Output the [x, y] coordinate of the center of the cell containing the given text.  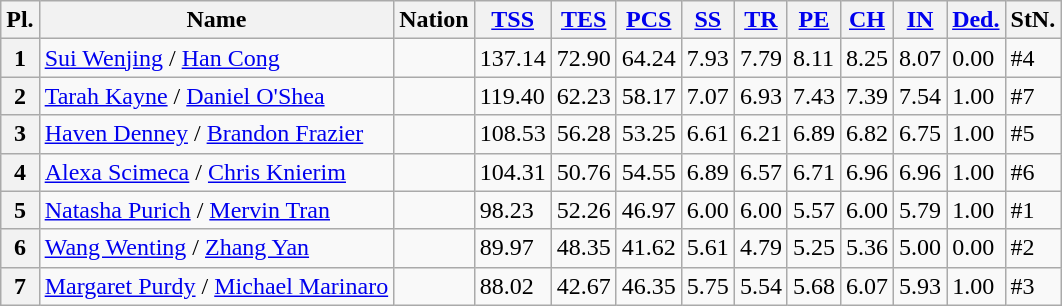
5.68 [814, 286]
#4 [1033, 58]
53.25 [648, 134]
104.31 [512, 172]
TSS [512, 20]
64.24 [648, 58]
5.54 [760, 286]
5.79 [920, 210]
6 [20, 248]
50.76 [584, 172]
88.02 [512, 286]
108.53 [512, 134]
5.00 [920, 248]
6.71 [814, 172]
Sui Wenjing / Han Cong [216, 58]
SS [708, 20]
Nation [434, 20]
Tarah Kayne / Daniel O'Shea [216, 96]
#2 [1033, 248]
Natasha Purich / Mervin Tran [216, 210]
#5 [1033, 134]
Ded. [976, 20]
8.11 [814, 58]
89.97 [512, 248]
1 [20, 58]
7.43 [814, 96]
8.25 [866, 58]
Wang Wenting / Zhang Yan [216, 248]
CH [866, 20]
7 [20, 286]
5 [20, 210]
42.67 [584, 286]
PCS [648, 20]
StN. [1033, 20]
IN [920, 20]
6.93 [760, 96]
48.35 [584, 248]
TES [584, 20]
#7 [1033, 96]
6.07 [866, 286]
Pl. [20, 20]
98.23 [512, 210]
6.21 [760, 134]
7.54 [920, 96]
5.25 [814, 248]
Alexa Scimeca / Chris Knierim [216, 172]
PE [814, 20]
7.39 [866, 96]
#1 [1033, 210]
46.97 [648, 210]
62.23 [584, 96]
46.35 [648, 286]
5.36 [866, 248]
58.17 [648, 96]
TR [760, 20]
54.55 [648, 172]
7.07 [708, 96]
2 [20, 96]
6.61 [708, 134]
6.57 [760, 172]
Haven Denney / Brandon Frazier [216, 134]
7.79 [760, 58]
72.90 [584, 58]
5.75 [708, 286]
137.14 [512, 58]
56.28 [584, 134]
41.62 [648, 248]
3 [20, 134]
7.93 [708, 58]
5.57 [814, 210]
5.93 [920, 286]
52.26 [584, 210]
6.82 [866, 134]
4 [20, 172]
4.79 [760, 248]
6.75 [920, 134]
Margaret Purdy / Michael Marinaro [216, 286]
8.07 [920, 58]
#6 [1033, 172]
Name [216, 20]
119.40 [512, 96]
5.61 [708, 248]
#3 [1033, 286]
